Locate the cell with the specified text and output its (X, Y) center coordinate. 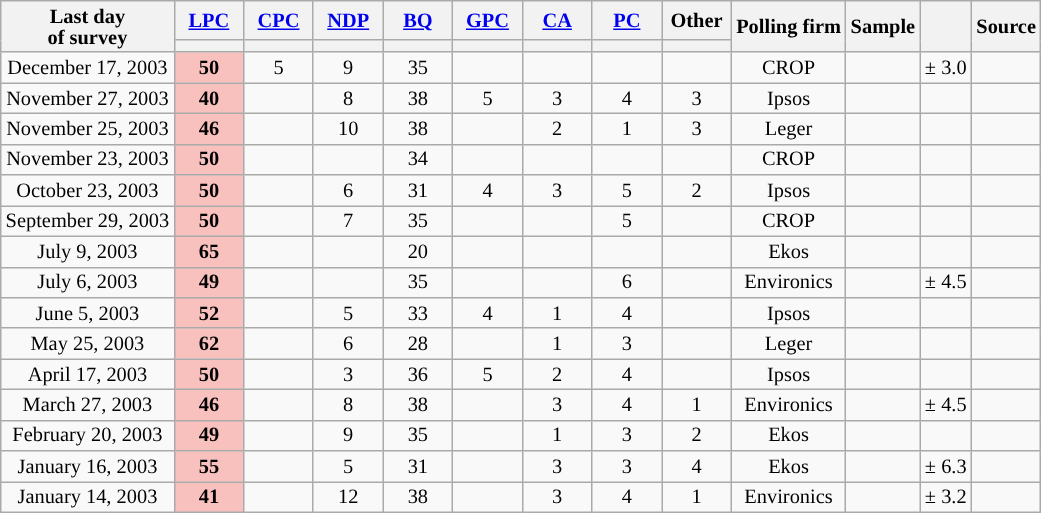
PC (627, 20)
CA (557, 20)
10 (348, 128)
20 (418, 252)
28 (418, 344)
Sample (883, 26)
Last day of survey (88, 26)
June 5, 2003 (88, 312)
July 9, 2003 (88, 252)
62 (209, 344)
February 20, 2003 (88, 436)
March 27, 2003 (88, 404)
October 23, 2003 (88, 190)
41 (209, 496)
55 (209, 466)
BQ (418, 20)
± 3.2 (946, 496)
12 (348, 496)
40 (209, 98)
LPC (209, 20)
September 29, 2003 (88, 220)
7 (348, 220)
34 (418, 160)
GPC (488, 20)
November 25, 2003 (88, 128)
November 23, 2003 (88, 160)
36 (418, 374)
65 (209, 252)
Other (697, 20)
CPC (279, 20)
Polling firm (788, 26)
± 6.3 (946, 466)
December 17, 2003 (88, 68)
33 (418, 312)
52 (209, 312)
January 14, 2003 (88, 496)
NDP (348, 20)
July 6, 2003 (88, 282)
Source (1006, 26)
January 16, 2003 (88, 466)
November 27, 2003 (88, 98)
± 3.0 (946, 68)
May 25, 2003 (88, 344)
April 17, 2003 (88, 374)
